Return the (X, Y) coordinate for the center point of the cell that contains the specified text.  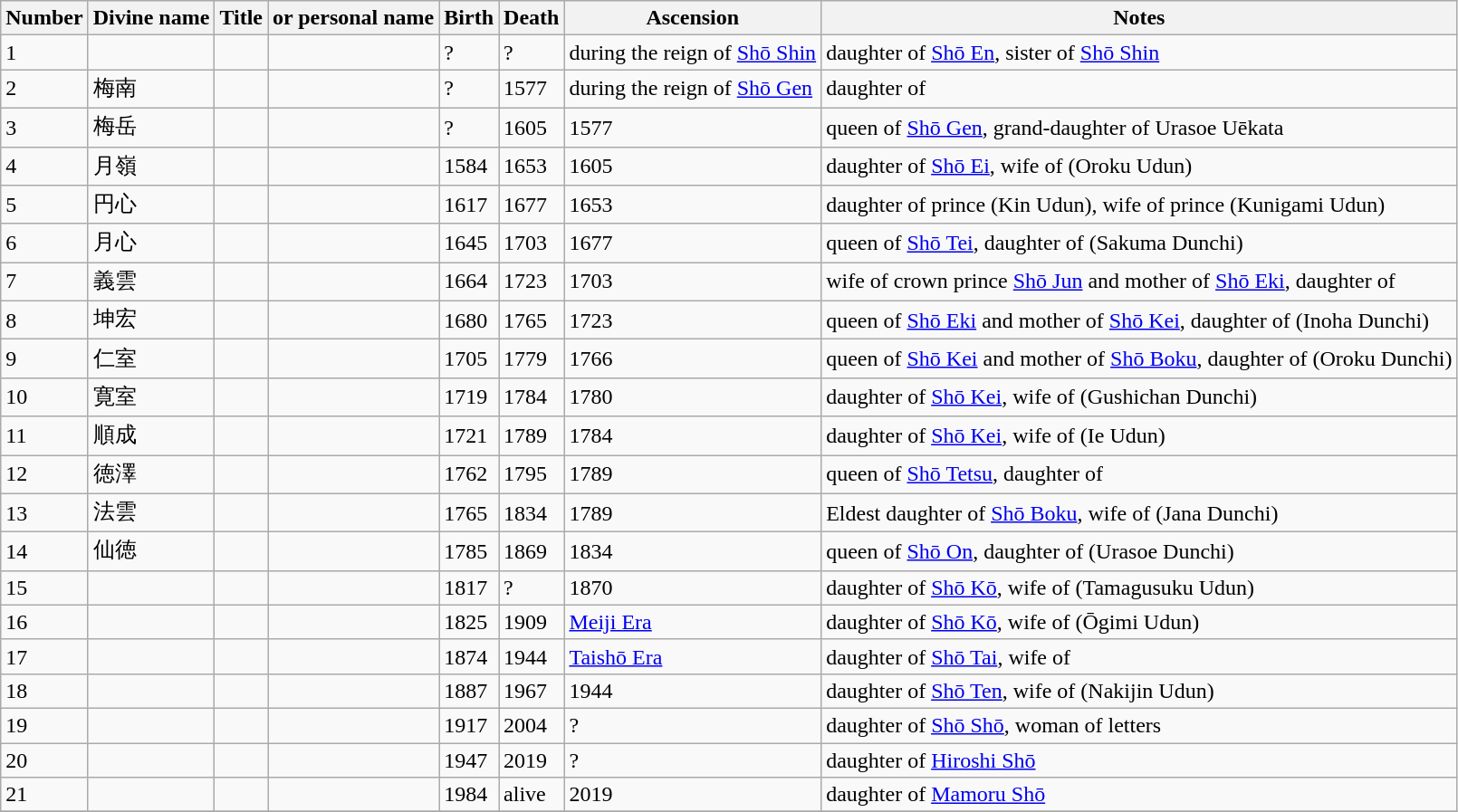
1874 (469, 656)
daughter of Hiroshi Shō (1139, 759)
5 (44, 205)
1 (44, 53)
wife of crown prince Shō Jun and mother of Shō Eki, daughter of (1139, 282)
daughter of Shō Kei, wife of (Ie Udun) (1139, 436)
alive (532, 795)
Number (44, 18)
1721 (469, 436)
queen of Shō Tei, daughter of (Sakuma Dunchi) (1139, 243)
21 (44, 795)
or personal name (353, 18)
Eldest daughter of Shō Boku, wife of (Jana Dunchi) (1139, 512)
1680 (469, 320)
徳澤 (151, 474)
7 (44, 282)
12 (44, 474)
仁室 (151, 358)
3 (44, 127)
梅岳 (151, 127)
梅南 (151, 89)
寛室 (151, 396)
1870 (693, 588)
during the reign of Shō Shin (693, 53)
1909 (532, 622)
Ascension (693, 18)
順成 (151, 436)
daughter of Shō En, sister of Shō Shin (1139, 53)
1869 (532, 552)
1719 (469, 396)
1705 (469, 358)
daughter of Shō Kei, wife of (Gushichan Dunchi) (1139, 396)
坤宏 (151, 320)
daughter of Mamoru Shō (1139, 795)
2004 (532, 725)
月心 (151, 243)
1780 (693, 396)
1785 (469, 552)
queen of Shō Kei and mother of Shō Boku, daughter of (Oroku Dunchi) (1139, 358)
6 (44, 243)
1762 (469, 474)
11 (44, 436)
9 (44, 358)
2 (44, 89)
daughter of prince (Kin Udun), wife of prince (Kunigami Udun) (1139, 205)
1645 (469, 243)
queen of Shō Tetsu, daughter of (1139, 474)
14 (44, 552)
Taishō Era (693, 656)
Title (241, 18)
Divine name (151, 18)
1664 (469, 282)
during the reign of Shō Gen (693, 89)
4 (44, 167)
Meiji Era (693, 622)
daughter of Shō Kō, wife of (Tamagusuku Udun) (1139, 588)
1917 (469, 725)
1887 (469, 691)
queen of Shō On, daughter of (Urasoe Dunchi) (1139, 552)
daughter of Shō Ei, wife of (Oroku Udun) (1139, 167)
Death (532, 18)
10 (44, 396)
仙徳 (151, 552)
19 (44, 725)
daughter of (1139, 89)
daughter of Shō Tai, wife of (1139, 656)
20 (44, 759)
1967 (532, 691)
18 (44, 691)
17 (44, 656)
1947 (469, 759)
法雲 (151, 512)
Birth (469, 18)
1779 (532, 358)
daughter of Shō Shō, woman of letters (1139, 725)
16 (44, 622)
円心 (151, 205)
1617 (469, 205)
1825 (469, 622)
1817 (469, 588)
1795 (532, 474)
13 (44, 512)
daughter of Shō Kō, wife of (Ōgimi Udun) (1139, 622)
queen of Shō Gen, grand-daughter of Urasoe Uēkata (1139, 127)
15 (44, 588)
queen of Shō Eki and mother of Shō Kei, daughter of (Inoha Dunchi) (1139, 320)
月嶺 (151, 167)
1584 (469, 167)
daughter of Shō Ten, wife of (Nakijin Udun) (1139, 691)
Notes (1139, 18)
8 (44, 320)
1766 (693, 358)
義雲 (151, 282)
1984 (469, 795)
